Determine the (X, Y) coordinate at the center of the cell enclosing the given text.  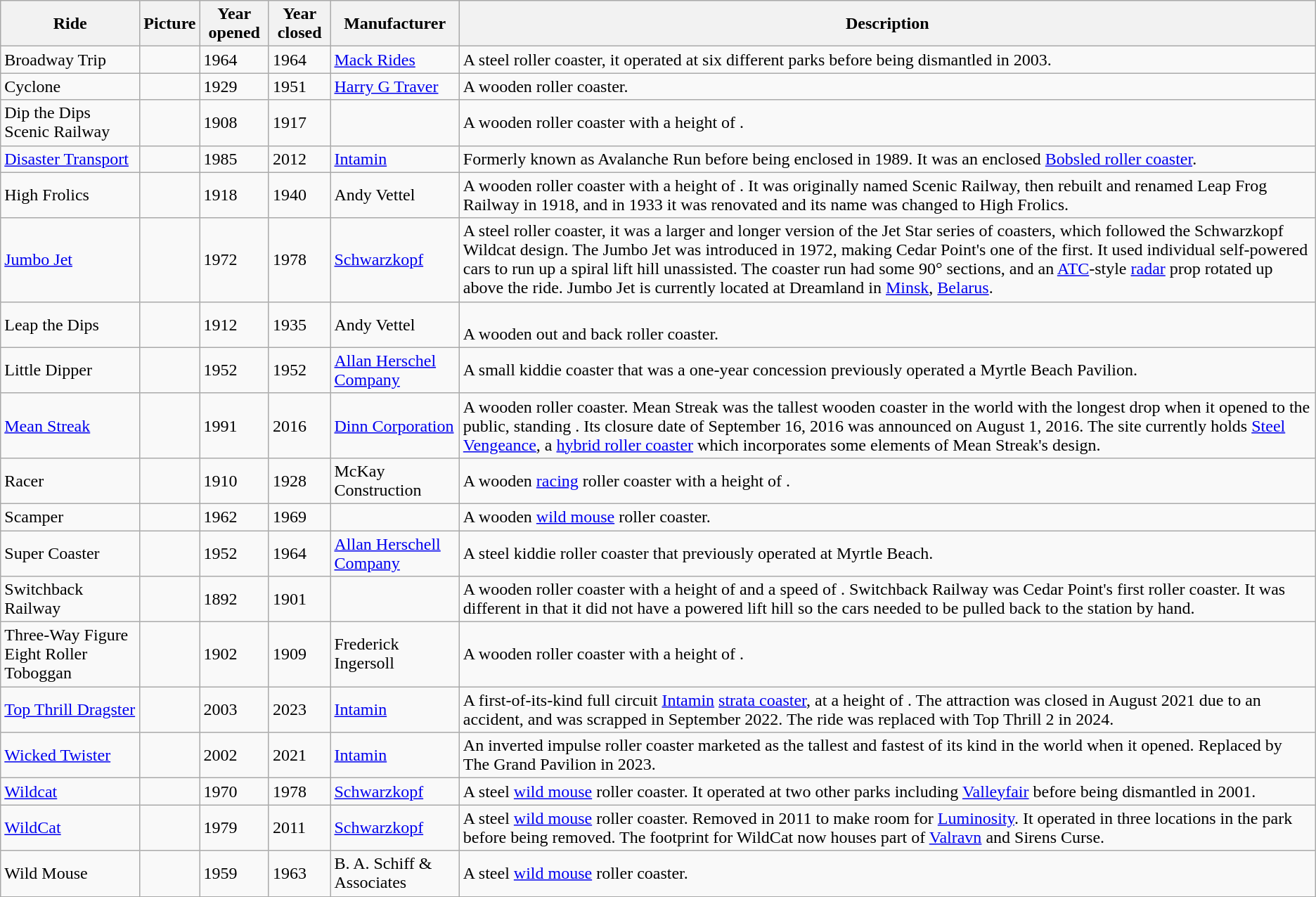
Switchback Railway (70, 599)
Year opened (234, 24)
Broadway Trip (70, 60)
Super Coaster (70, 553)
A steel wild mouse roller coaster. It operated at two other parks including Valleyfair before being dismantled in 2001. (887, 792)
1972 (234, 260)
Formerly known as Avalanche Run before being enclosed in 1989. It was an enclosed Bobsled roller coaster. (887, 159)
1912 (234, 325)
Three-Way Figure Eight Roller Toboggan (70, 654)
Wicked Twister (70, 755)
A steel wild mouse roller coaster. (887, 873)
1962 (234, 517)
B. A. Schiff & Associates (395, 873)
1979 (234, 828)
Disaster Transport (70, 159)
1951 (299, 86)
Mack Rides (395, 60)
1959 (234, 873)
1970 (234, 792)
Top Thrill Dragster (70, 710)
Dinn Corporation (395, 425)
Racer (70, 481)
Leap the Dips (70, 325)
Cyclone (70, 86)
WildCat (70, 828)
A wooden racing roller coaster with a height of . (887, 481)
1969 (299, 517)
Little Dipper (70, 370)
1929 (234, 86)
1917 (299, 122)
1901 (299, 599)
Picture (170, 24)
2021 (299, 755)
A wooden wild mouse roller coaster. (887, 517)
Harry G Traver (395, 86)
1991 (234, 425)
Frederick Ingersoll (395, 654)
A steel roller coaster, it operated at six different parks before being dismantled in 2003. (887, 60)
1918 (234, 195)
Scamper (70, 517)
Year closed (299, 24)
2012 (299, 159)
Description (887, 24)
Ride (70, 24)
Wild Mouse (70, 873)
1908 (234, 122)
2011 (299, 828)
Allan Herschel Company (395, 370)
A small kiddie coaster that was a one-year concession previously operated a Myrtle Beach Pavilion. (887, 370)
2002 (234, 755)
1963 (299, 873)
1928 (299, 481)
Manufacturer (395, 24)
1985 (234, 159)
2023 (299, 710)
A steel kiddie roller coaster that previously operated at Myrtle Beach. (887, 553)
McKay Construction (395, 481)
Allan Herschell Company (395, 553)
1935 (299, 325)
Wildcat (70, 792)
1909 (299, 654)
Jumbo Jet (70, 260)
A wooden out and back roller coaster. (887, 325)
A wooden roller coaster. (887, 86)
High Frolics (70, 195)
Dip the Dips Scenic Railway (70, 122)
1940 (299, 195)
1910 (234, 481)
1892 (234, 599)
Mean Streak (70, 425)
2003 (234, 710)
1902 (234, 654)
2016 (299, 425)
